For the text-containing cell, return its midpoint in (X, Y) coordinate format. 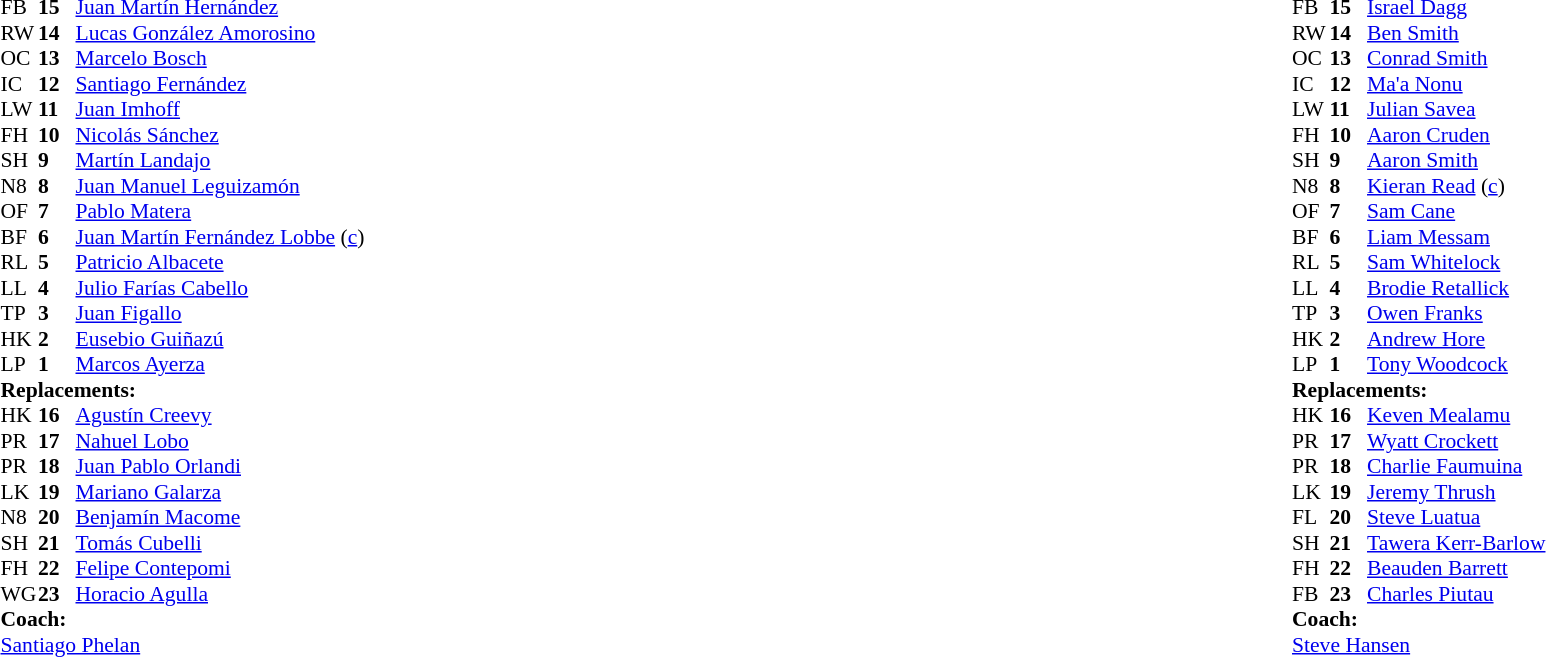
Horacio Agulla (220, 594)
Juan Pablo Orlandi (220, 467)
Juan Imhoff (220, 109)
Charlie Faumuina (1456, 467)
Tomás Cubelli (220, 543)
Sam Whitelock (1456, 263)
Owen Franks (1456, 313)
Beauden Barrett (1456, 569)
Tawera Kerr-Barlow (1456, 543)
WG (19, 594)
Juan Figallo (220, 313)
Mariano Galarza (220, 492)
Agustín Creevy (220, 415)
Ma'a Nonu (1456, 84)
Wyatt Crockett (1456, 441)
Martín Landajo (220, 161)
Patricio Albacete (220, 263)
Tony Woodcock (1456, 365)
Juan Manuel Leguizamón (220, 186)
Santiago Fernández (220, 84)
Marcos Ayerza (220, 365)
Kieran Read (c) (1456, 186)
Julio Farías Cabello (220, 288)
Conrad Smith (1456, 59)
Charles Piutau (1456, 594)
Pablo Matera (220, 211)
Liam Messam (1456, 237)
Sam Cane (1456, 211)
Aaron Cruden (1456, 135)
Andrew Hore (1456, 339)
FB (1311, 594)
Lucas González Amorosino (220, 33)
Ben Smith (1456, 33)
Jeremy Thrush (1456, 492)
Nahuel Lobo (220, 441)
Benjamín Macome (220, 517)
Steve Luatua (1456, 517)
Felipe Contepomi (220, 569)
Julian Savea (1456, 109)
Eusebio Guiñazú (220, 339)
Keven Mealamu (1456, 415)
Marcelo Bosch (220, 59)
Aaron Smith (1456, 161)
Nicolás Sánchez (220, 135)
FL (1311, 517)
Juan Martín Fernández Lobbe (c) (220, 237)
Brodie Retallick (1456, 288)
